Output the [x, y] coordinate of the center of the cell containing the given text.  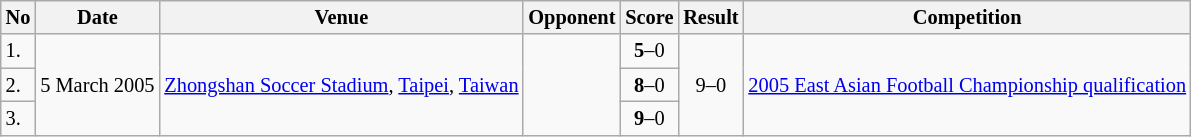
No [18, 17]
1. [18, 51]
5 March 2005 [97, 84]
2005 East Asian Football Championship qualification [966, 84]
Competition [966, 17]
5–0 [649, 51]
Result [710, 17]
3. [18, 118]
2. [18, 85]
Opponent [572, 17]
Venue [341, 17]
Zhongshan Soccer Stadium, Taipei, Taiwan [341, 84]
Date [97, 17]
Score [649, 17]
8–0 [649, 85]
